Extract the (x, y) coordinate from the center of the cell holding the provided text.  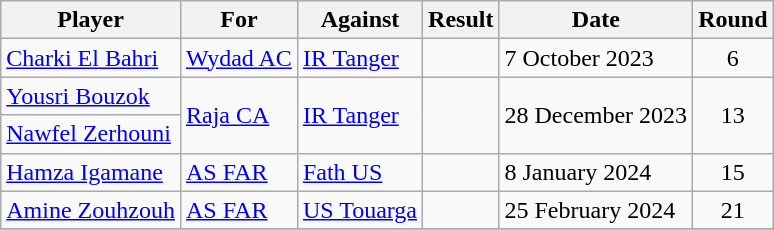
7 October 2023 (596, 58)
6 (733, 58)
28 December 2023 (596, 115)
Raja CA (238, 115)
21 (733, 210)
Round (733, 20)
US Touarga (360, 210)
Player (91, 20)
Fath US (360, 172)
Yousri Bouzok (91, 96)
13 (733, 115)
For (238, 20)
15 (733, 172)
Nawfel Zerhouni (91, 134)
Result (461, 20)
Wydad AC (238, 58)
Date (596, 20)
25 February 2024 (596, 210)
Charki El Bahri (91, 58)
Against (360, 20)
Amine Zouhzouh (91, 210)
8 January 2024 (596, 172)
Hamza Igamane (91, 172)
